Return (x, y) of the center of cell containing provided text 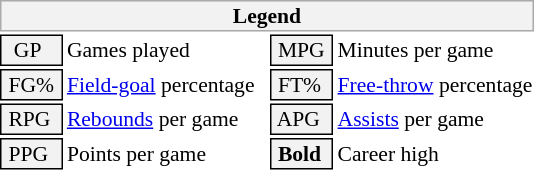
RPG (31, 120)
Bold (302, 154)
Rebounds per game (166, 120)
PPG (31, 154)
Assists per game (435, 120)
Minutes per game (435, 50)
GP (31, 50)
FG% (31, 85)
Games played (166, 50)
Career high (435, 154)
Points per game (166, 154)
MPG (302, 50)
APG (302, 120)
FT% (302, 85)
Free-throw percentage (435, 85)
Field-goal percentage (166, 85)
Legend (267, 16)
